Determine the [x, y] coordinate at the center of the cell enclosing the given text.  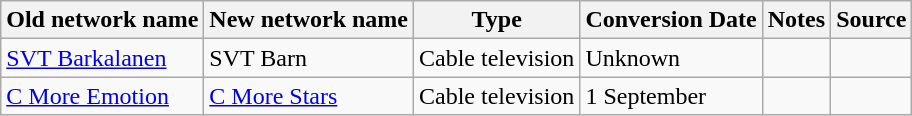
SVT Barkalanen [102, 58]
C More Stars [309, 96]
Conversion Date [671, 20]
1 September [671, 96]
C More Emotion [102, 96]
Notes [796, 20]
Old network name [102, 20]
Type [497, 20]
SVT Barn [309, 58]
Unknown [671, 58]
Source [872, 20]
New network name [309, 20]
